Search for the cell housing the specified text and yield its (x, y) center coordinate. 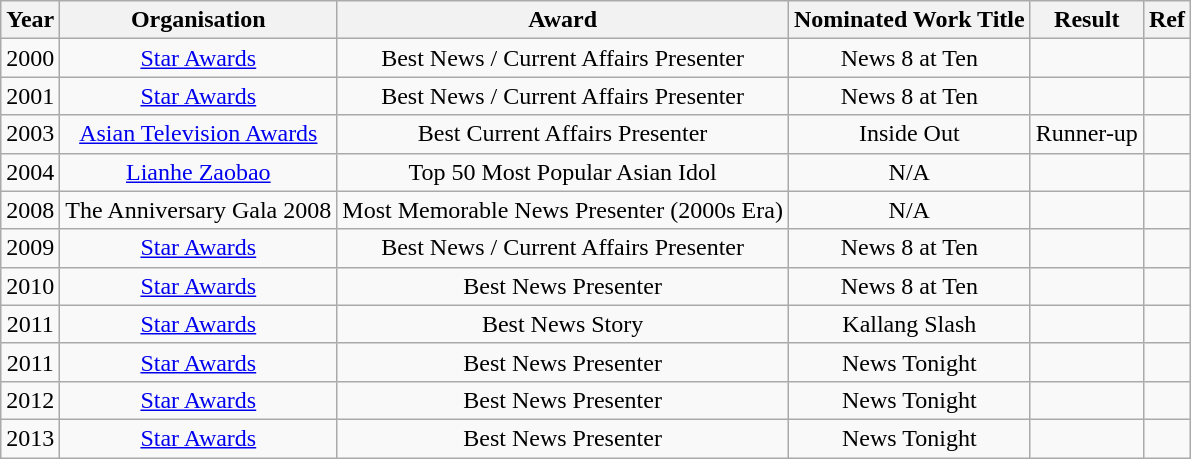
Lianhe Zaobao (198, 172)
Asian Television Awards (198, 134)
Ref (1166, 20)
2013 (30, 438)
Best News Story (563, 324)
2012 (30, 400)
Runner-up (1086, 134)
Kallang Slash (909, 324)
2008 (30, 210)
2004 (30, 172)
Year (30, 20)
Best Current Affairs Presenter (563, 134)
Organisation (198, 20)
2003 (30, 134)
2000 (30, 58)
Most Memorable News Presenter (2000s Era) (563, 210)
2001 (30, 96)
Result (1086, 20)
Award (563, 20)
Nominated Work Title (909, 20)
Inside Out (909, 134)
2010 (30, 286)
The Anniversary Gala 2008 (198, 210)
Top 50 Most Popular Asian Idol (563, 172)
2009 (30, 248)
